Scan for the cell matching the given text and deliver its (X, Y) coordinate at center. 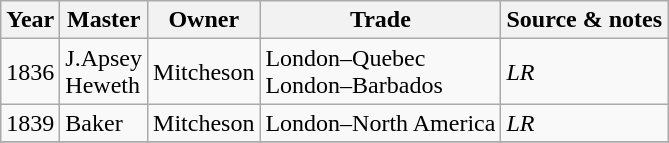
1836 (30, 72)
London–North America (380, 123)
London–QuebecLondon–Barbados (380, 72)
Source & notes (584, 20)
1839 (30, 123)
Owner (204, 20)
Baker (104, 123)
Year (30, 20)
Master (104, 20)
Trade (380, 20)
J.ApseyHeweth (104, 72)
